For the text-containing cell, return its midpoint in (X, Y) coordinate format. 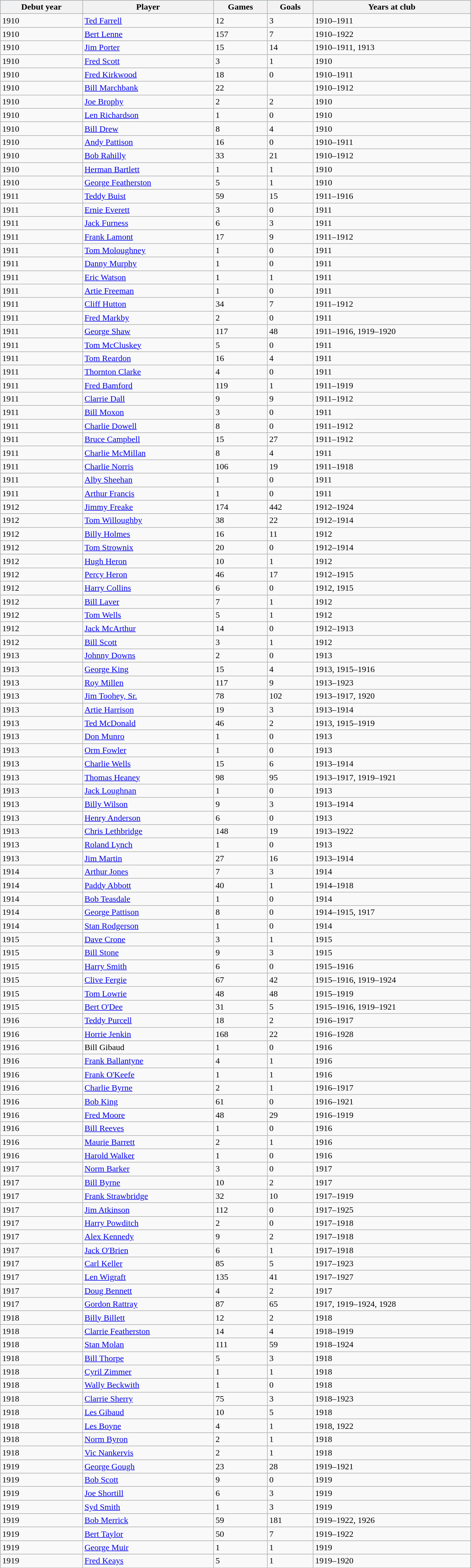
Charlie Byrne (148, 1088)
Roland Lynch (148, 845)
Chris Lethbridge (148, 831)
41 (290, 1277)
Artie Harrison (148, 710)
Bill Gibaud (148, 1048)
20 (240, 547)
Player (148, 7)
Bill Byrne (148, 1182)
Alby Sheehan (148, 480)
Tom Strownix (148, 547)
31 (240, 1007)
42 (290, 980)
29 (290, 1115)
Harold Walker (148, 1155)
Bill Reeves (148, 1129)
181 (290, 1520)
Bob Rahilly (148, 155)
Jack O'Brien (148, 1250)
Charlie McMillan (148, 453)
Joe Shortill (148, 1493)
Alex Kennedy (148, 1236)
78 (240, 696)
Fred Moore (148, 1115)
Horrie Jenkin (148, 1034)
1915–1919 (392, 993)
Norm Barker (148, 1169)
1916–1919 (392, 1115)
1912–1915 (392, 574)
Roy Millen (148, 683)
Debut year (41, 7)
Tom McCluskey (148, 345)
Arthur Francis (148, 493)
Tom Wells (148, 615)
Henry Anderson (148, 818)
1917–1925 (392, 1209)
Ted Farrell (148, 21)
Arthur Jones (148, 872)
1912–1913 (392, 629)
1915–1916 (392, 966)
Billy Billett (148, 1318)
1918–1924 (392, 1345)
50 (240, 1534)
Jack Furness (148, 223)
Doug Bennett (148, 1291)
George Featherston (148, 183)
95 (290, 777)
1917–1927 (392, 1277)
Fred Bamford (148, 385)
Bill Thorpe (148, 1358)
George Muir (148, 1547)
1915–1916, 1919–1921 (392, 1007)
Les Boyne (148, 1426)
Goals (290, 7)
112 (240, 1209)
1915–1916, 1919–1924 (392, 980)
Harry Powditch (148, 1223)
1911–1916, 1919–1920 (392, 331)
135 (240, 1277)
21 (290, 155)
Bill Moxon (148, 413)
Bert O'Dee (148, 1007)
102 (290, 696)
1913–1917, 1920 (392, 696)
George Shaw (148, 331)
Fred Keays (148, 1561)
1916–1921 (392, 1102)
1919–1921 (392, 1466)
Tom Reardon (148, 358)
Bill Scott (148, 642)
Bill Marchbank (148, 88)
Bert Taylor (148, 1534)
28 (290, 1466)
61 (240, 1102)
Artie Freeman (148, 291)
Danny Murphy (148, 264)
Jim Atkinson (148, 1209)
Tom Moloughney (148, 250)
Dave Crone (148, 939)
65 (290, 1304)
1913–1917, 1919–1921 (392, 777)
Billy Holmes (148, 534)
Thomas Heaney (148, 777)
George Gough (148, 1466)
Ted McDonald (148, 723)
Bob King (148, 1102)
1910–1922 (392, 34)
Johnny Downs (148, 656)
33 (240, 155)
George Pattison (148, 912)
Herman Bartlett (148, 169)
Bob Teasdale (148, 899)
111 (240, 1345)
1919–1922, 1926 (392, 1520)
Clive Fergie (148, 980)
174 (240, 507)
Len Richardson (148, 115)
Eric Watson (148, 277)
Jack McArthur (148, 629)
Clarrie Dall (148, 399)
Fred Kirkwood (148, 75)
75 (240, 1399)
Norm Byron (148, 1439)
1917–1923 (392, 1264)
Maurie Barrett (148, 1142)
Don Munro (148, 737)
Stan Molan (148, 1345)
Hugh Heron (148, 561)
Bill Stone (148, 953)
Teddy Purcell (148, 1020)
Clarrie Featherston (148, 1331)
87 (240, 1304)
157 (240, 34)
38 (240, 520)
Cliff Hutton (148, 304)
George King (148, 669)
98 (240, 777)
Tom Willoughby (148, 520)
Len Wigraft (148, 1277)
1912, 1915 (392, 588)
Joe Brophy (148, 102)
34 (240, 304)
1913–1922 (392, 831)
1919–1922 (392, 1534)
Syd Smith (148, 1507)
Bob Scott (148, 1480)
32 (240, 1196)
Wally Beckwith (148, 1385)
1918–1919 (392, 1331)
Bruce Campbell (148, 439)
Jim Toohey, Sr. (148, 696)
Charlie Dowell (148, 426)
Clarrie Sherry (148, 1399)
Jim Martin (148, 858)
148 (240, 831)
1913, 1915–1919 (392, 723)
Charlie Norris (148, 466)
1917–1919 (392, 1196)
Ernie Everett (148, 210)
1913–1923 (392, 683)
40 (240, 885)
Les Gibaud (148, 1412)
Years at club (392, 7)
119 (240, 385)
Frank Lamont (148, 237)
85 (240, 1264)
168 (240, 1034)
Thornton Clarke (148, 372)
Carl Keller (148, 1264)
Tom Lowrie (148, 993)
Orm Fowler (148, 750)
1916–1928 (392, 1034)
67 (240, 980)
Cyril Zimmer (148, 1372)
Billy Wilson (148, 804)
Stan Rodgerson (148, 926)
1911–1919 (392, 385)
Jack Loughnan (148, 791)
Charlie Wells (148, 764)
Games (240, 7)
Bill Drew (148, 129)
Frank O'Keefe (148, 1075)
Fred Scott (148, 61)
Gordon Rattray (148, 1304)
Jimmy Freake (148, 507)
Harry Smith (148, 966)
Fred Markby (148, 318)
Bob Merrick (148, 1520)
Percy Heron (148, 574)
Andy Pattison (148, 142)
1914–1915, 1917 (392, 912)
1918–1923 (392, 1399)
Harry Collins (148, 588)
1911–1918 (392, 466)
Frank Strawbridge (148, 1196)
11 (290, 534)
106 (240, 466)
1917, 1919–1924, 1928 (392, 1304)
1913, 1915–1916 (392, 669)
Bert Lenne (148, 34)
1910–1911, 1913 (392, 48)
1914–1918 (392, 885)
442 (290, 507)
1911–1916 (392, 196)
Teddy Buist (148, 196)
1918, 1922 (392, 1426)
Frank Ballantyne (148, 1061)
Paddy Abbott (148, 885)
Bill Laver (148, 602)
23 (240, 1466)
Jim Porter (148, 48)
1912–1924 (392, 507)
1919–1920 (392, 1561)
Vic Nankervis (148, 1453)
